Provide the (x, y) coordinate of the cell's center where the given text is located.  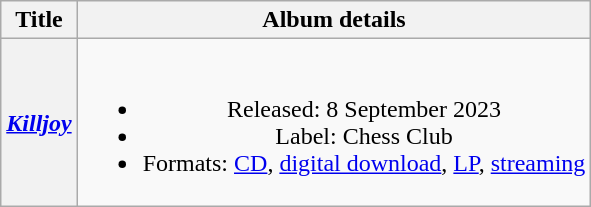
Killjoy (39, 122)
Title (39, 20)
Released: 8 September 2023Label: Chess ClubFormats: CD, digital download, LP, streaming (334, 122)
Album details (334, 20)
